Extract the (x, y) coordinate from the center of the cell holding the provided text.  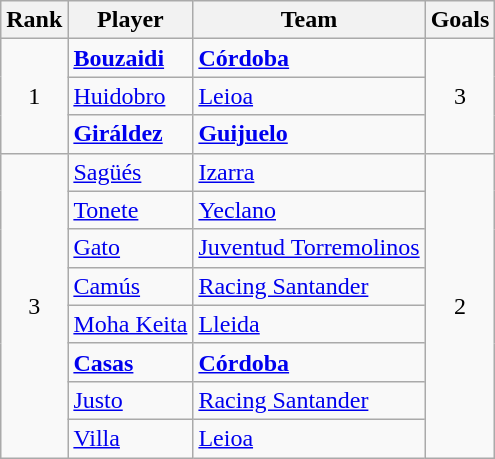
Huidobro (130, 96)
Juventud Torremolinos (309, 248)
1 (34, 96)
Giráldez (130, 134)
2 (460, 305)
Lleida (309, 324)
Rank (34, 20)
Justo (130, 400)
Gato (130, 248)
Guijuelo (309, 134)
Goals (460, 20)
Camús (130, 286)
Team (309, 20)
Izarra (309, 172)
Moha Keita (130, 324)
Casas (130, 362)
Tonete (130, 210)
Bouzaidi (130, 58)
Villa (130, 438)
Player (130, 20)
Sagüés (130, 172)
Yeclano (309, 210)
